Extract the [X, Y] coordinate from the center of the cell holding the provided text.  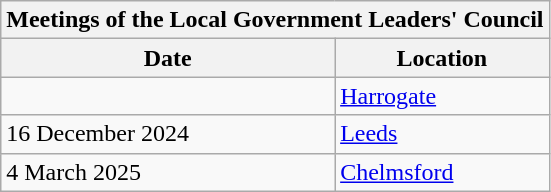
Chelmsford [442, 172]
Harrogate [442, 96]
Leeds [442, 134]
Date [168, 58]
4 March 2025 [168, 172]
16 December 2024 [168, 134]
Meetings of the Local Government Leaders' Council [275, 20]
Location [442, 58]
